Return the [X, Y] coordinate for the center point of the cell that contains the specified text.  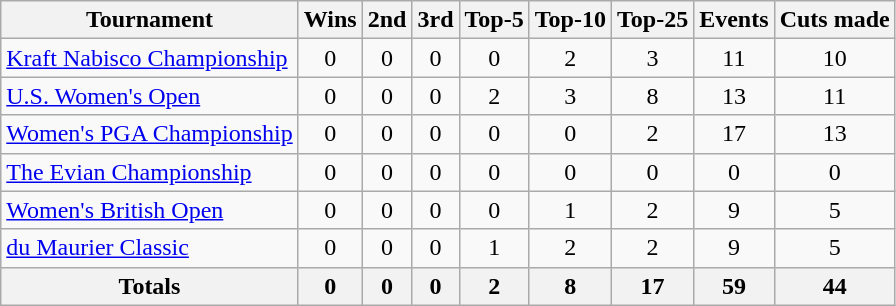
Wins [330, 20]
Events [734, 20]
Cuts made [834, 20]
U.S. Women's Open [150, 96]
du Maurier Classic [150, 248]
2nd [387, 20]
10 [834, 58]
Kraft Nabisco Championship [150, 58]
Top-25 [652, 20]
Tournament [150, 20]
The Evian Championship [150, 172]
Top-10 [570, 20]
Women's British Open [150, 210]
44 [834, 286]
Totals [150, 286]
Top-5 [494, 20]
Women's PGA Championship [150, 134]
59 [734, 286]
3rd [436, 20]
